Determine the [x, y] coordinate at the center of the cell enclosing the given text.  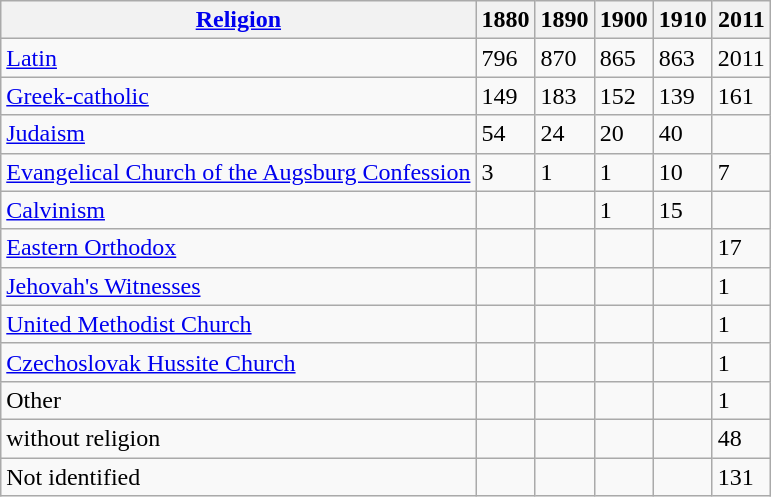
40 [682, 134]
3 [506, 172]
24 [564, 134]
152 [624, 96]
Religion [238, 20]
without religion [238, 438]
139 [682, 96]
17 [741, 248]
Czechoslovak Hussite Church [238, 362]
863 [682, 58]
1900 [624, 20]
48 [741, 438]
Greek-catholic [238, 96]
54 [506, 134]
Eastern Orthodox [238, 248]
Jehovah's Witnesses [238, 286]
Calvinism [238, 210]
183 [564, 96]
15 [682, 210]
1890 [564, 20]
United Methodist Church [238, 324]
161 [741, 96]
Judaism [238, 134]
131 [741, 477]
1910 [682, 20]
865 [624, 58]
870 [564, 58]
Latin [238, 58]
1880 [506, 20]
Not identified [238, 477]
149 [506, 96]
796 [506, 58]
7 [741, 172]
Evangelical Church of the Augsburg Confession [238, 172]
Other [238, 400]
10 [682, 172]
20 [624, 134]
